Capture the cell that displays the provided text and extract its (x, y) central coordinate. 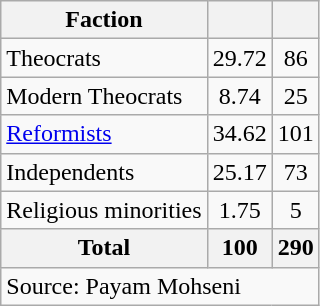
290 (296, 248)
Theocrats (104, 58)
86 (296, 58)
5 (296, 210)
25.17 (240, 172)
Total (104, 248)
Independents (104, 172)
100 (240, 248)
Modern Theocrats (104, 96)
29.72 (240, 58)
Religious minorities (104, 210)
101 (296, 134)
25 (296, 96)
Source: Payam Mohseni (160, 286)
34.62 (240, 134)
73 (296, 172)
1.75 (240, 210)
8.74 (240, 96)
Faction (104, 20)
Reformists (104, 134)
